Scan for the cell matching the given text and deliver its [x, y] coordinate at center. 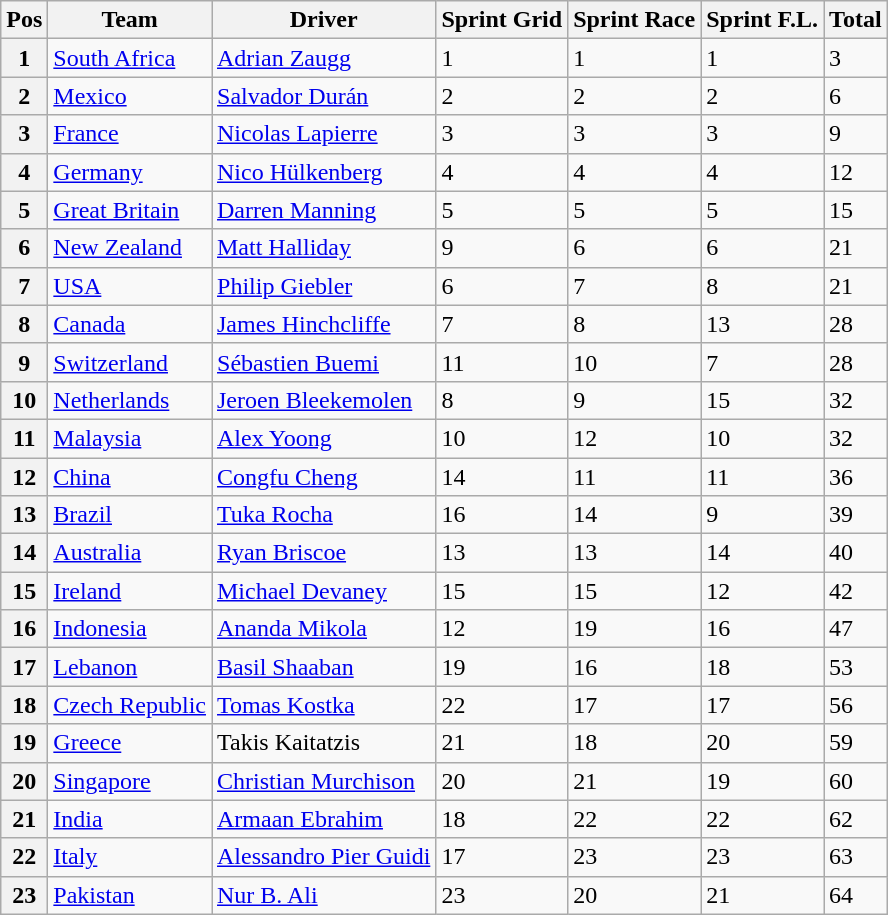
Ireland [130, 591]
Philip Giebler [324, 286]
Singapore [130, 781]
Alex Yoong [324, 438]
Takis Kaitatzis [324, 743]
Sprint F.L. [762, 20]
42 [856, 591]
Lebanon [130, 667]
Sprint Grid [502, 20]
India [130, 819]
Great Britain [130, 210]
Sébastien Buemi [324, 362]
USA [130, 286]
Malaysia [130, 438]
Alessandro Pier Guidi [324, 857]
64 [856, 895]
France [130, 134]
Australia [130, 553]
47 [856, 629]
Pos [24, 20]
Adrian Zaugg [324, 58]
59 [856, 743]
36 [856, 477]
Ananda Mikola [324, 629]
Canada [130, 324]
Salvador Durán [324, 96]
Total [856, 20]
56 [856, 705]
62 [856, 819]
Nur B. Ali [324, 895]
Germany [130, 172]
Team [130, 20]
China [130, 477]
Brazil [130, 515]
Sprint Race [634, 20]
60 [856, 781]
Czech Republic [130, 705]
Mexico [130, 96]
James Hinchcliffe [324, 324]
Nico Hülkenberg [324, 172]
Switzerland [130, 362]
Tuka Rocha [324, 515]
Ryan Briscoe [324, 553]
New Zealand [130, 248]
Netherlands [130, 400]
39 [856, 515]
Michael Devaney [324, 591]
53 [856, 667]
Basil Shaaban [324, 667]
Darren Manning [324, 210]
40 [856, 553]
South Africa [130, 58]
Congfu Cheng [324, 477]
Christian Murchison [324, 781]
Nicolas Lapierre [324, 134]
Pakistan [130, 895]
Matt Halliday [324, 248]
Italy [130, 857]
Driver [324, 20]
Tomas Kostka [324, 705]
63 [856, 857]
Indonesia [130, 629]
Armaan Ebrahim [324, 819]
Greece [130, 743]
Jeroen Bleekemolen [324, 400]
